Pinpoint the cell where the given text exists, returning its [x, y] midpoint coordinate. 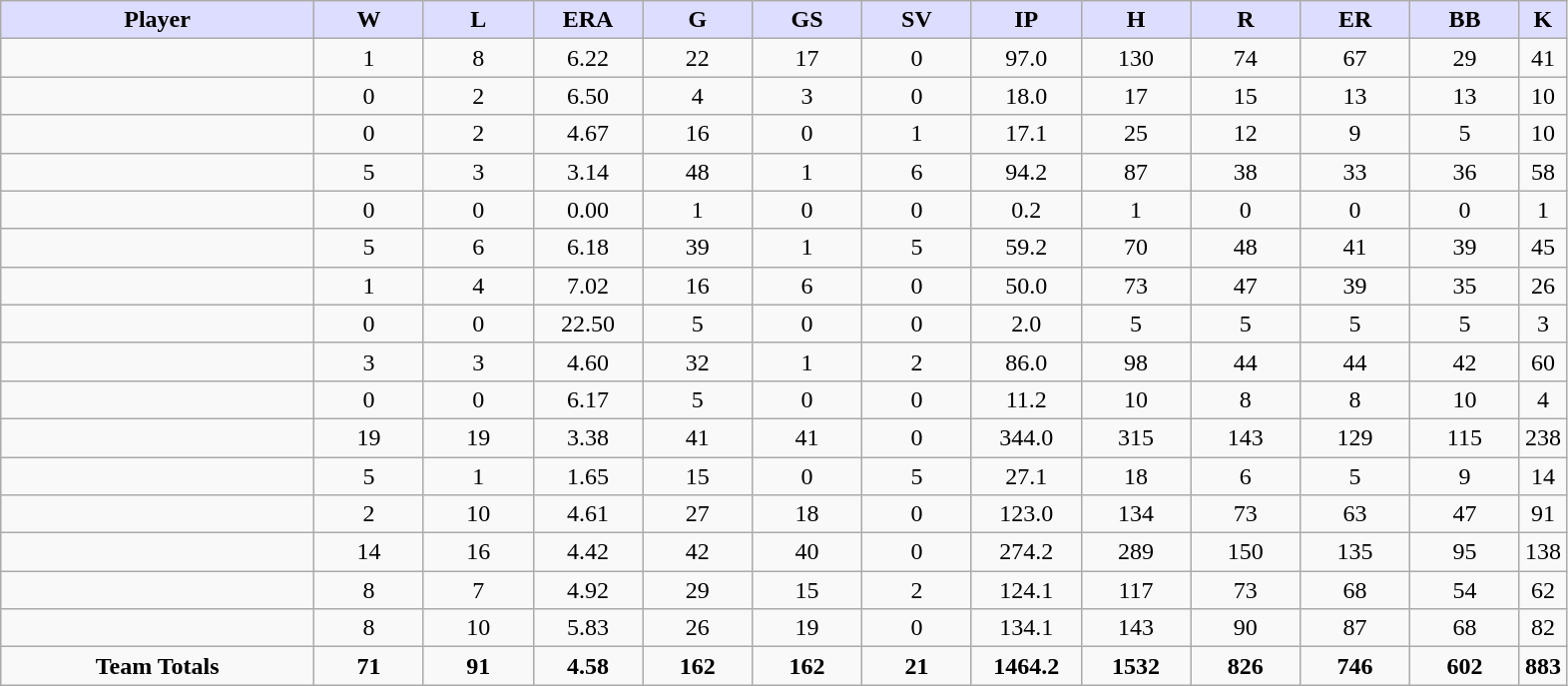
21 [917, 666]
602 [1465, 666]
1464.2 [1026, 666]
4.92 [588, 590]
70 [1136, 248]
3.38 [588, 437]
4.67 [588, 134]
32 [698, 361]
883 [1543, 666]
94.2 [1026, 172]
6.18 [588, 248]
4.58 [588, 666]
BB [1465, 20]
115 [1465, 437]
12 [1246, 134]
130 [1136, 58]
1532 [1136, 666]
35 [1465, 286]
74 [1246, 58]
134 [1136, 514]
124.1 [1026, 590]
G [698, 20]
40 [807, 552]
0.00 [588, 210]
H [1136, 20]
IP [1026, 20]
27.1 [1026, 476]
344.0 [1026, 437]
R [1246, 20]
22.50 [588, 324]
150 [1246, 552]
18.0 [1026, 96]
135 [1355, 552]
6.17 [588, 399]
117 [1136, 590]
58 [1543, 172]
129 [1355, 437]
38 [1246, 172]
95 [1465, 552]
54 [1465, 590]
826 [1246, 666]
17.1 [1026, 134]
6.22 [588, 58]
7 [478, 590]
1.65 [588, 476]
33 [1355, 172]
50.0 [1026, 286]
97.0 [1026, 58]
123.0 [1026, 514]
62 [1543, 590]
3.14 [588, 172]
238 [1543, 437]
6.50 [588, 96]
ERA [588, 20]
27 [698, 514]
Team Totals [158, 666]
67 [1355, 58]
L [478, 20]
ER [1355, 20]
746 [1355, 666]
Player [158, 20]
0.2 [1026, 210]
11.2 [1026, 399]
7.02 [588, 286]
5.83 [588, 628]
W [368, 20]
4.61 [588, 514]
4.60 [588, 361]
86.0 [1026, 361]
25 [1136, 134]
138 [1543, 552]
36 [1465, 172]
134.1 [1026, 628]
45 [1543, 248]
K [1543, 20]
GS [807, 20]
289 [1136, 552]
315 [1136, 437]
60 [1543, 361]
22 [698, 58]
98 [1136, 361]
71 [368, 666]
SV [917, 20]
274.2 [1026, 552]
63 [1355, 514]
90 [1246, 628]
4.42 [588, 552]
2.0 [1026, 324]
82 [1543, 628]
59.2 [1026, 248]
